Scan for the cell matching the given text and deliver its (x, y) coordinate at center. 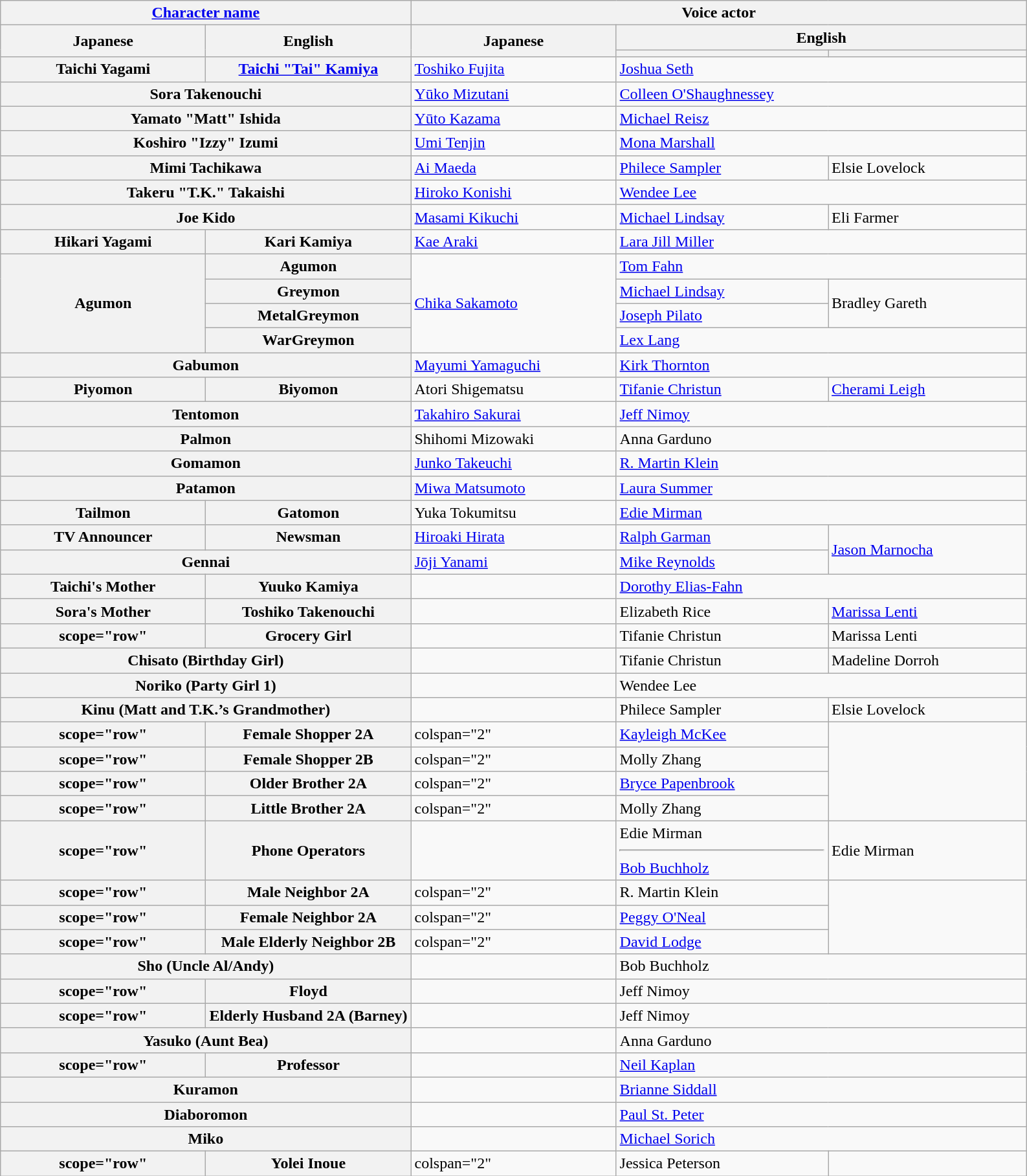
Michael Sorich (821, 1139)
Kinu (Matt and T.K.’s Grandmother) (206, 710)
Junko Takeuchi (514, 463)
Female Shopper 2A (308, 735)
Colleen O'Shaughnessey (821, 94)
Bradley Gareth (928, 303)
Bob Buchholz (821, 966)
Patamon (206, 488)
Piyomon (104, 390)
Male Elderly Neighbor 2B (308, 942)
Mayumi Yamaguchi (514, 365)
Tailmon (104, 513)
Hikari Yagami (104, 241)
Cherami Leigh (928, 390)
Toshiko Takenouchi (308, 611)
Chisato (Birthday Girl) (206, 660)
Male Neighbor 2A (308, 893)
Elizabeth Rice (722, 611)
Grocery Girl (308, 636)
Hiroko Konishi (514, 192)
Kirk Thornton (821, 365)
Ralph Garman (722, 537)
Phone Operators (308, 850)
Neil Kaplan (821, 1065)
Atori Shigematsu (514, 390)
Lara Jill Miller (821, 241)
Yūto Kazama (514, 118)
Yasuko (Aunt Bea) (206, 1040)
Professor (308, 1065)
Gomamon (206, 463)
Masami Kikuchi (514, 217)
Joseph Pilato (722, 316)
Michael Reisz (821, 118)
Kayleigh McKee (722, 735)
Taichi's Mother (104, 586)
Noriko (Party Girl 1) (206, 685)
Miko (206, 1139)
Jason Marnocha (928, 549)
TV Announcer (104, 537)
Gennai (206, 562)
Mike Reynolds (722, 562)
MetalGreymon (308, 316)
WarGreymon (308, 340)
Gatomon (308, 513)
Sora's Mother (104, 611)
Shihomi Mizowaki (514, 439)
Koshiro "Izzy" Izumi (206, 143)
Yuka Tokumitsu (514, 513)
Miwa Matsumoto (514, 488)
Yamato "Matt" Ishida (206, 118)
Taichi "Tai" Kamiya (308, 69)
Jōji Yanami (514, 562)
Biyomon (308, 390)
Bryce Papenbrook (722, 784)
Character name (206, 13)
Takeru "T.K." Takaishi (206, 192)
Sora Takenouchi (206, 94)
Palmon (206, 439)
Lex Lang (821, 340)
Joe Kido (206, 217)
Tom Fahn (821, 266)
Peggy O'Neal (722, 917)
Diaboromon (206, 1114)
Kari Kamiya (308, 241)
Takahiro Sakurai (514, 414)
Jessica Peterson (722, 1164)
David Lodge (722, 942)
Little Brother 2A (308, 808)
Chika Sakamoto (514, 303)
Paul St. Peter (821, 1114)
Yuuko Kamiya (308, 586)
Umi Tenjin (514, 143)
Eli Farmer (928, 217)
Ai Maeda (514, 168)
Mimi Tachikawa (206, 168)
Sho (Uncle Al/Andy) (206, 966)
Laura Summer (821, 488)
Yolei Inoue (308, 1164)
Brianne Siddall (821, 1089)
Toshiko Fujita (514, 69)
Female Shopper 2B (308, 759)
Voice actor (718, 13)
Tentomon (206, 414)
Gabumon (206, 365)
Kae Araki (514, 241)
Floyd (308, 991)
Joshua Seth (821, 69)
Hiroaki Hirata (514, 537)
Female Neighbor 2A (308, 917)
Newsman (308, 537)
Taichi Yagami (104, 69)
Mona Marshall (821, 143)
Kuramon (206, 1089)
Madeline Dorroh (928, 660)
Edie Mirman Bob Buchholz (722, 850)
Yūko Mizutani (514, 94)
Greymon (308, 291)
Dorothy Elias-Fahn (821, 586)
Older Brother 2A (308, 784)
Elderly Husband 2A (Barney) (308, 1015)
